Pinpoint the cell where the given text exists, returning its [x, y] midpoint coordinate. 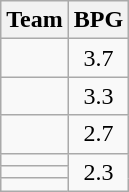
2.3 [98, 172]
3.3 [98, 96]
Team [35, 20]
2.7 [98, 134]
BPG [98, 20]
3.7 [98, 58]
